Search for the cell housing the specified text and yield its (x, y) center coordinate. 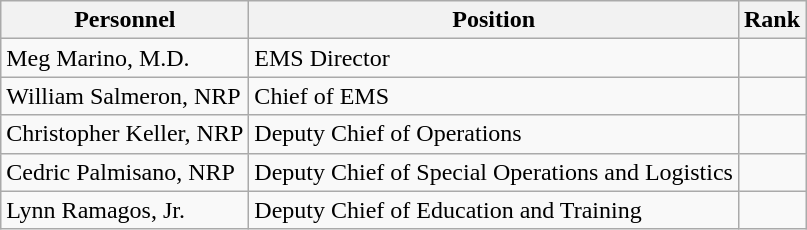
Deputy Chief of Special Operations and Logistics (494, 172)
Deputy Chief of Operations (494, 134)
EMS Director (494, 58)
William Salmeron, NRP (125, 96)
Meg Marino, M.D. (125, 58)
Cedric Palmisano, NRP (125, 172)
Personnel (125, 20)
Chief of EMS (494, 96)
Position (494, 20)
Rank (772, 20)
Christopher Keller, NRP (125, 134)
Deputy Chief of Education and Training (494, 210)
Lynn Ramagos, Jr. (125, 210)
